Pinpoint the cell where the given text exists, returning its [X, Y] midpoint coordinate. 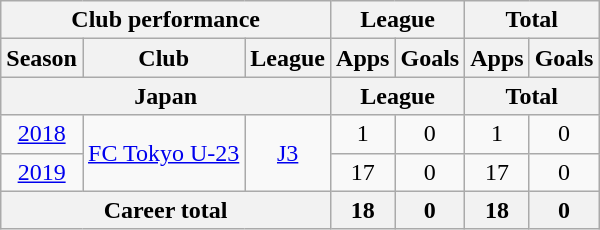
Japan [166, 96]
2018 [42, 134]
Club [163, 58]
J3 [288, 153]
2019 [42, 172]
Season [42, 58]
Club performance [166, 20]
FC Tokyo U-23 [163, 153]
Career total [166, 210]
